Find where the given text appears and provide that cell's center as [x, y] coordinate. 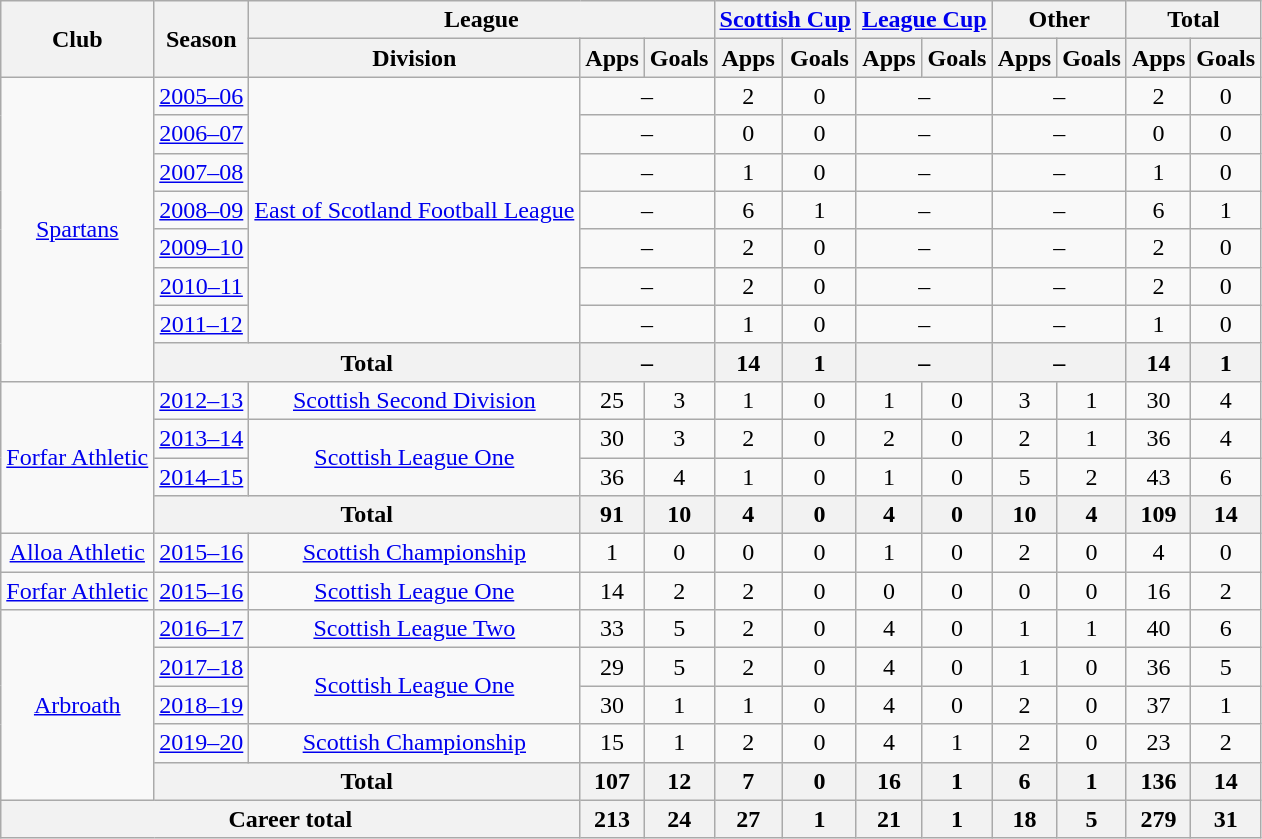
2010–11 [202, 286]
40 [1158, 629]
7 [748, 781]
Scottish Cup [785, 20]
107 [612, 781]
Scottish Second Division [414, 400]
2012–13 [202, 400]
15 [612, 743]
91 [612, 515]
Arbroath [78, 705]
136 [1158, 781]
31 [1226, 819]
2018–19 [202, 705]
109 [1158, 515]
2016–17 [202, 629]
12 [679, 781]
29 [612, 667]
18 [1024, 819]
Scottish League Two [414, 629]
Career total [290, 819]
279 [1158, 819]
21 [888, 819]
2014–15 [202, 477]
Club [78, 39]
2017–18 [202, 667]
27 [748, 819]
Division [414, 58]
Season [202, 39]
2006–07 [202, 134]
25 [612, 400]
2009–10 [202, 248]
2005–06 [202, 96]
213 [612, 819]
37 [1158, 705]
Alloa Athletic [78, 553]
League Cup [924, 20]
Other [1059, 20]
East of Scotland Football League [414, 210]
2019–20 [202, 743]
2007–08 [202, 172]
43 [1158, 477]
24 [679, 819]
Spartans [78, 229]
33 [612, 629]
2013–14 [202, 438]
23 [1158, 743]
2011–12 [202, 324]
2008–09 [202, 210]
League [482, 20]
